Determine the (X, Y) coordinate at the center of the cell enclosing the given text.  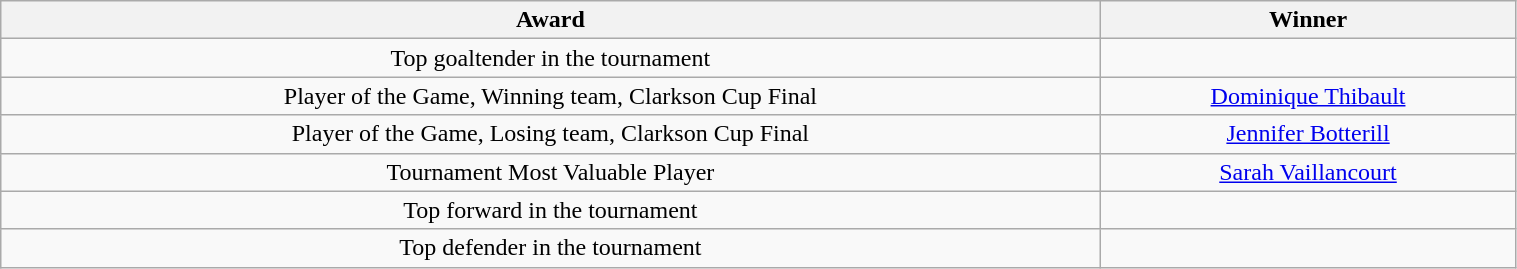
Player of the Game, Winning team, Clarkson Cup Final (550, 96)
Top defender in the tournament (550, 248)
Player of the Game, Losing team, Clarkson Cup Final (550, 134)
Award (550, 20)
Jennifer Botterill (1308, 134)
Tournament Most Valuable Player (550, 172)
Dominique Thibault (1308, 96)
Winner (1308, 20)
Top forward in the tournament (550, 210)
Top goaltender in the tournament (550, 58)
Sarah Vaillancourt (1308, 172)
